Detect which cell encompasses the target text, then output its [X, Y] center coordinate. 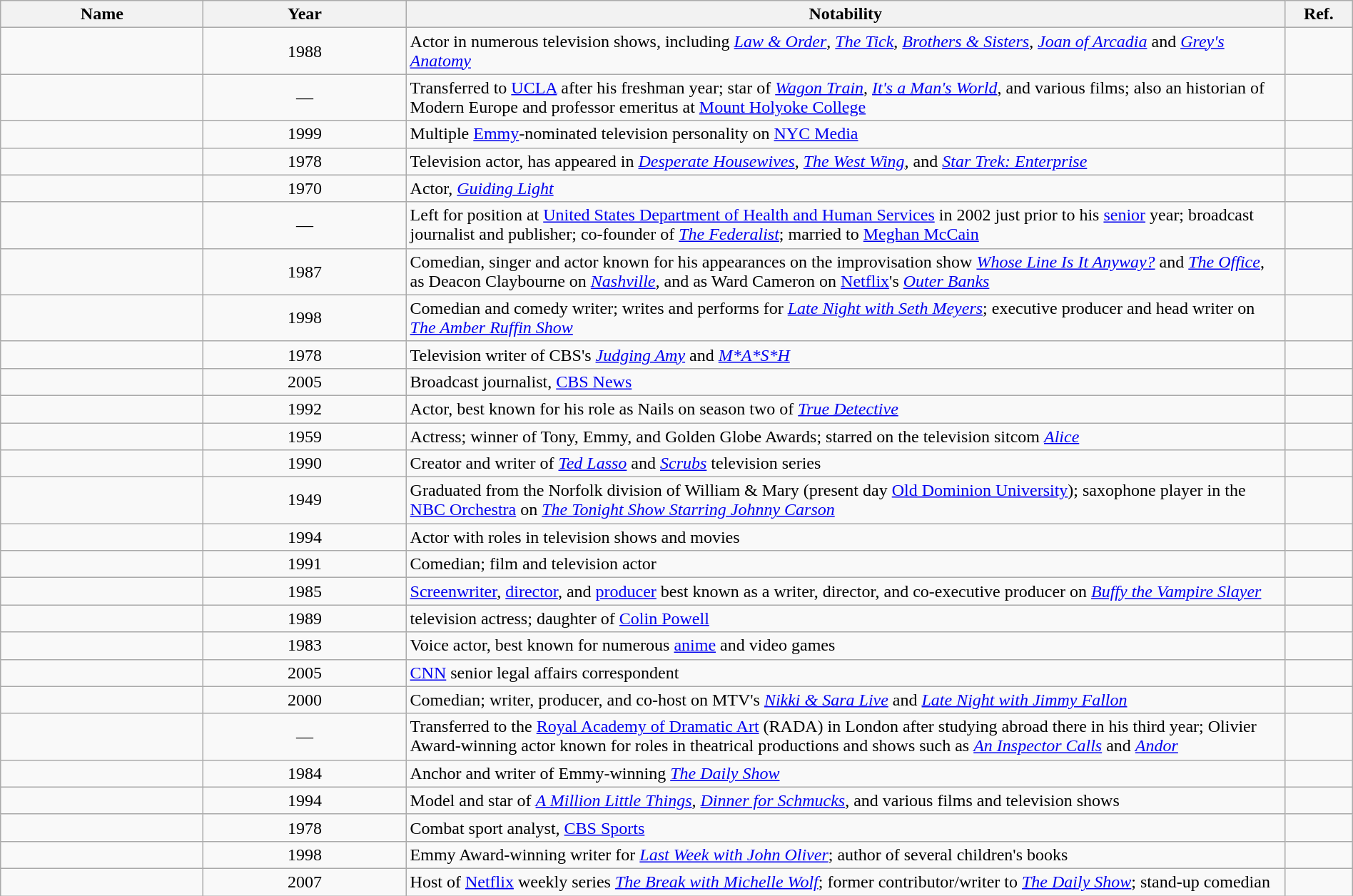
1991 [305, 564]
Notability [845, 14]
1988 [305, 51]
Broadcast journalist, CBS News [845, 382]
Actor with roles in television shows and movies [845, 537]
television actress; daughter of Colin Powell [845, 618]
Comedian; writer, producer, and co-host on MTV's Nikki & Sara Live and Late Night with Jimmy Fallon [845, 700]
Comedian; film and television actor [845, 564]
Year [305, 14]
Voice actor, best known for numerous anime and video games [845, 646]
2007 [305, 882]
1970 [305, 188]
1992 [305, 409]
Emmy Award-winning writer for Last Week with John Oliver; author of several children's books [845, 855]
CNN senior legal affairs correspondent [845, 673]
1949 [305, 501]
1983 [305, 646]
Actor in numerous television shows, including Law & Order, The Tick, Brothers & Sisters, Joan of Arcadia and Grey's Anatomy [845, 51]
Comedian and comedy writer; writes and performs for Late Night with Seth Meyers; executive producer and head writer on The Amber Ruffin Show [845, 318]
1959 [305, 436]
1989 [305, 618]
Multiple Emmy-nominated television personality on NYC Media [845, 134]
Name [102, 14]
Model and star of A Million Little Things, Dinner for Schmucks, and various films and television shows [845, 800]
1985 [305, 591]
1984 [305, 773]
Anchor and writer of Emmy-winning The Daily Show [845, 773]
Television writer of CBS's Judging Amy and M*A*S*H [845, 355]
Television actor, has appeared in Desperate Housewives, The West Wing, and Star Trek: Enterprise [845, 161]
Actress; winner of Tony, Emmy, and Golden Globe Awards; starred on the television sitcom Alice [845, 436]
Ref. [1319, 14]
Screenwriter, director, and producer best known as a writer, director, and co-executive producer on Buffy the Vampire Slayer [845, 591]
Actor, best known for his role as Nails on season two of True Detective [845, 409]
1987 [305, 271]
Actor, Guiding Light [845, 188]
1990 [305, 464]
2000 [305, 700]
1999 [305, 134]
Combat sport analyst, CBS Sports [845, 828]
Creator and writer of Ted Lasso and Scrubs television series [845, 464]
Host of Netflix weekly series The Break with Michelle Wolf; former contributor/writer to The Daily Show; stand-up comedian [845, 882]
